Return the (X, Y) coordinate for the center point of the cell that contains the specified text.  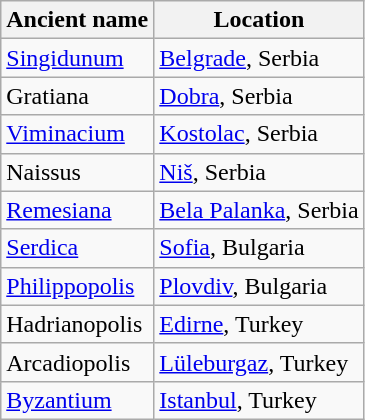
Istanbul, Turkey (259, 400)
Remesiana (78, 210)
Sofia, Bulgaria (259, 248)
Plovdiv, Bulgaria (259, 286)
Lüleburgaz, Turkey (259, 362)
Location (259, 20)
Viminacium (78, 134)
Singidunum (78, 58)
Naissus (78, 172)
Dobra, Serbia (259, 96)
Gratiana (78, 96)
Kostolac, Serbia (259, 134)
Edirne, Turkey (259, 324)
Byzantium (78, 400)
Serdica (78, 248)
Arcadiopolis (78, 362)
Bela Palanka, Serbia (259, 210)
Niš, Serbia (259, 172)
Philippopolis (78, 286)
Ancient name (78, 20)
Hadrianopolis (78, 324)
Belgrade, Serbia (259, 58)
